Capture the cell that displays the provided text and extract its [x, y] central coordinate. 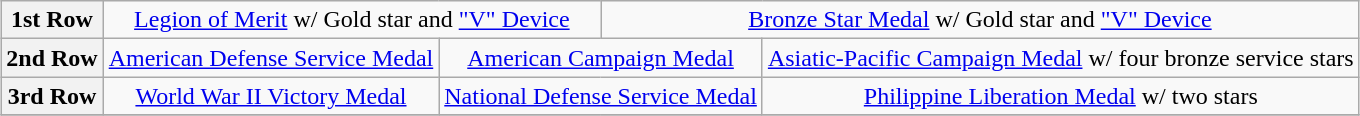
1st Row [52, 20]
American Campaign Medal [601, 58]
Philippine Liberation Medal w/ two stars [1060, 96]
Legion of Merit w/ Gold star and "V" Device [352, 20]
Bronze Star Medal w/ Gold star and "V" Device [980, 20]
3rd Row [52, 96]
National Defense Service Medal [601, 96]
2nd Row [52, 58]
American Defense Service Medal [271, 58]
Asiatic-Pacific Campaign Medal w/ four bronze service stars [1060, 58]
World War II Victory Medal [271, 96]
